Provide the (X, Y) coordinate of the cell's center where the given text is located.  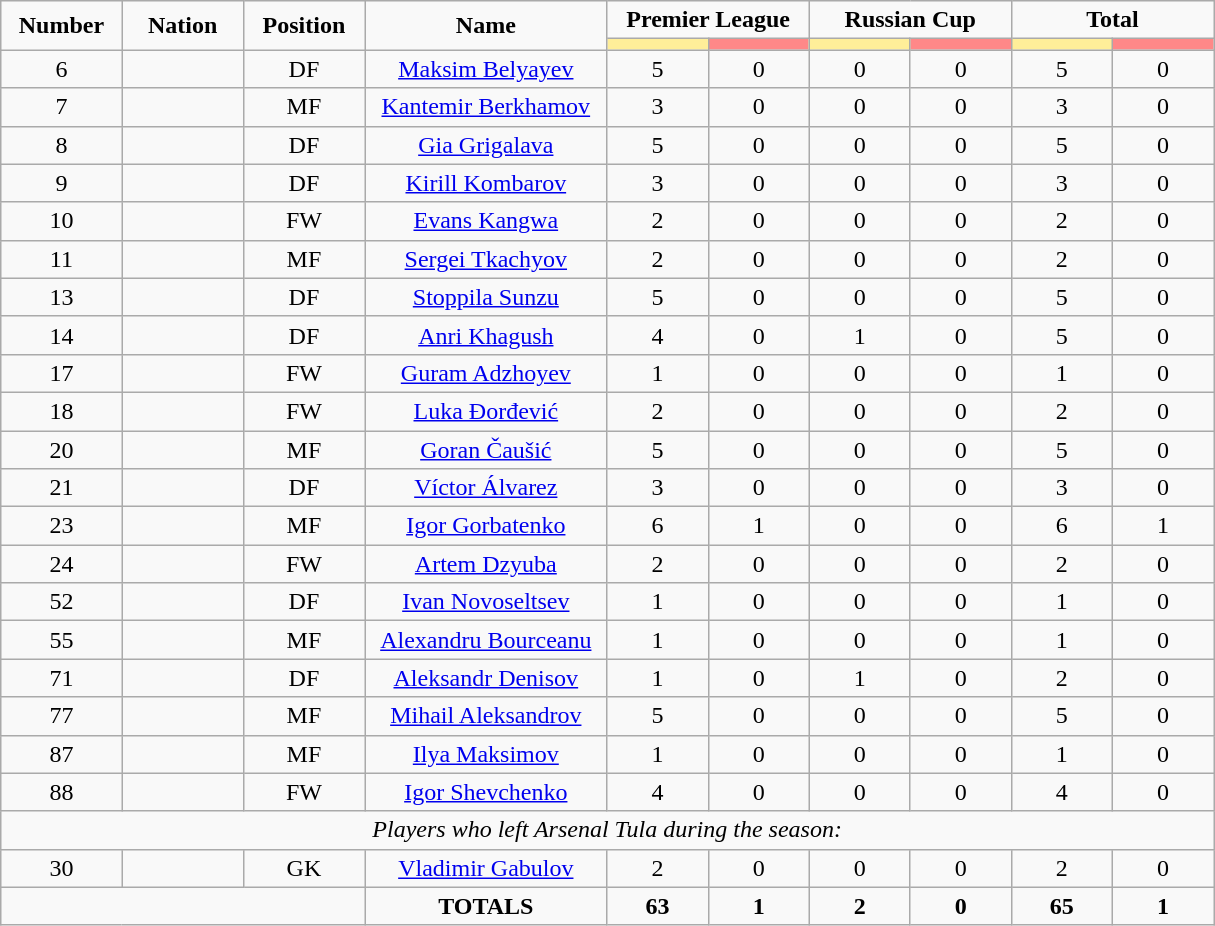
Kirill Kombarov (486, 183)
Anri Khagush (486, 335)
Number (62, 26)
Víctor Álvarez (486, 488)
Kantemir Berkhamov (486, 107)
Goran Čaušić (486, 449)
Nation (182, 26)
52 (62, 602)
Guram Adzhoyev (486, 373)
Ivan Novoseltsev (486, 602)
Aleksandr Denisov (486, 678)
Igor Shevchenko (486, 792)
Premier League (708, 20)
65 (1062, 906)
Gia Grigalava (486, 145)
Sergei Tkachyov (486, 259)
GK (304, 868)
Igor Gorbatenko (486, 526)
23 (62, 526)
Name (486, 26)
8 (62, 145)
Russian Cup (910, 20)
Players who left Arsenal Tula during the season: (608, 830)
77 (62, 716)
TOTALS (486, 906)
Stoppila Sunzu (486, 297)
20 (62, 449)
7 (62, 107)
14 (62, 335)
18 (62, 411)
Total (1112, 20)
63 (658, 906)
88 (62, 792)
Artem Dzyuba (486, 564)
11 (62, 259)
Evans Kangwa (486, 221)
21 (62, 488)
Position (304, 26)
71 (62, 678)
Maksim Belyayev (486, 69)
17 (62, 373)
10 (62, 221)
55 (62, 640)
Vladimir Gabulov (486, 868)
9 (62, 183)
24 (62, 564)
13 (62, 297)
87 (62, 754)
30 (62, 868)
Ilya Maksimov (486, 754)
Mihail Aleksandrov (486, 716)
Luka Đorđević (486, 411)
Alexandru Bourceanu (486, 640)
